Scan for the cell matching the given text and deliver its (X, Y) coordinate at center. 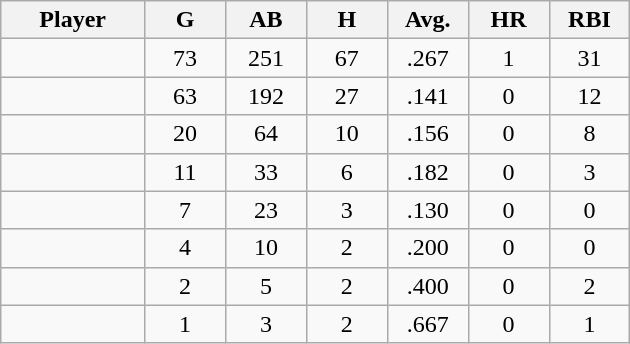
8 (590, 134)
HR (508, 20)
.141 (428, 96)
Player (73, 20)
6 (346, 172)
.667 (428, 324)
5 (266, 286)
RBI (590, 20)
G (186, 20)
23 (266, 210)
.267 (428, 58)
H (346, 20)
.200 (428, 248)
64 (266, 134)
67 (346, 58)
AB (266, 20)
11 (186, 172)
.130 (428, 210)
192 (266, 96)
73 (186, 58)
31 (590, 58)
Avg. (428, 20)
7 (186, 210)
33 (266, 172)
20 (186, 134)
27 (346, 96)
251 (266, 58)
.182 (428, 172)
63 (186, 96)
4 (186, 248)
.156 (428, 134)
12 (590, 96)
.400 (428, 286)
